Find where the given text appears and provide that cell's center as (x, y) coordinate. 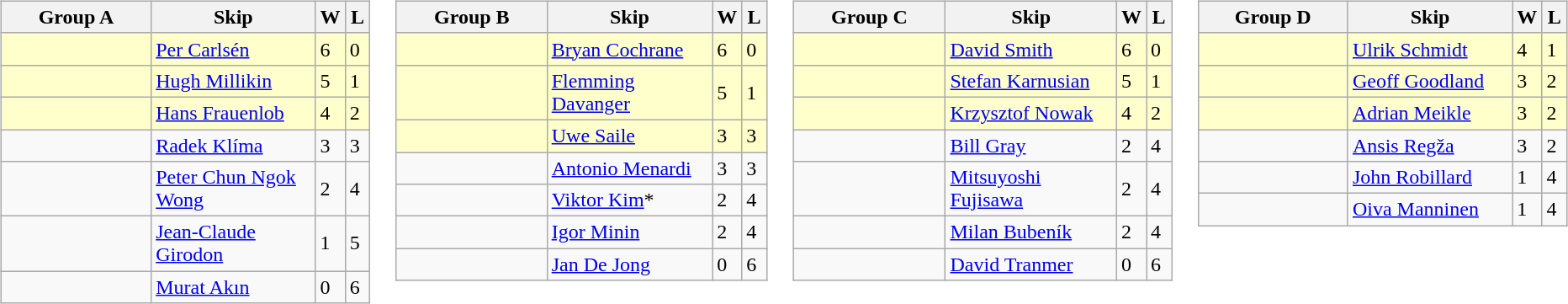
Group B (471, 17)
Stefan Karnusian (1031, 81)
Ulrik Schmidt (1430, 49)
Jan De Jong (629, 264)
Krzysztof Nowak (1031, 113)
Antonio Menardi (629, 168)
David Smith (1031, 49)
Oiva Manninen (1430, 210)
Hugh Millikin (234, 81)
Igor Minin (629, 232)
Peter Chun Ngok Wong (234, 189)
David Tranmer (1031, 264)
Geoff Goodland (1430, 81)
Viktor Kim* (629, 200)
Group A (76, 17)
Ansis Regža (1430, 146)
Bryan Cochrane (629, 49)
Flemming Davanger (629, 93)
Uwe Saile (629, 136)
Bill Gray (1031, 146)
Murat Akın (234, 287)
John Robillard (1430, 178)
Hans Frauenlob (234, 113)
Radek Klíma (234, 146)
Mitsuyoshi Fujisawa (1031, 189)
Milan Bubeník (1031, 232)
Per Carlsén (234, 49)
Jean-Claude Girodon (234, 244)
Group C (870, 17)
Adrian Meikle (1430, 113)
Group D (1273, 17)
